From the cell containing the given text, extract its center point as [x, y] coordinate. 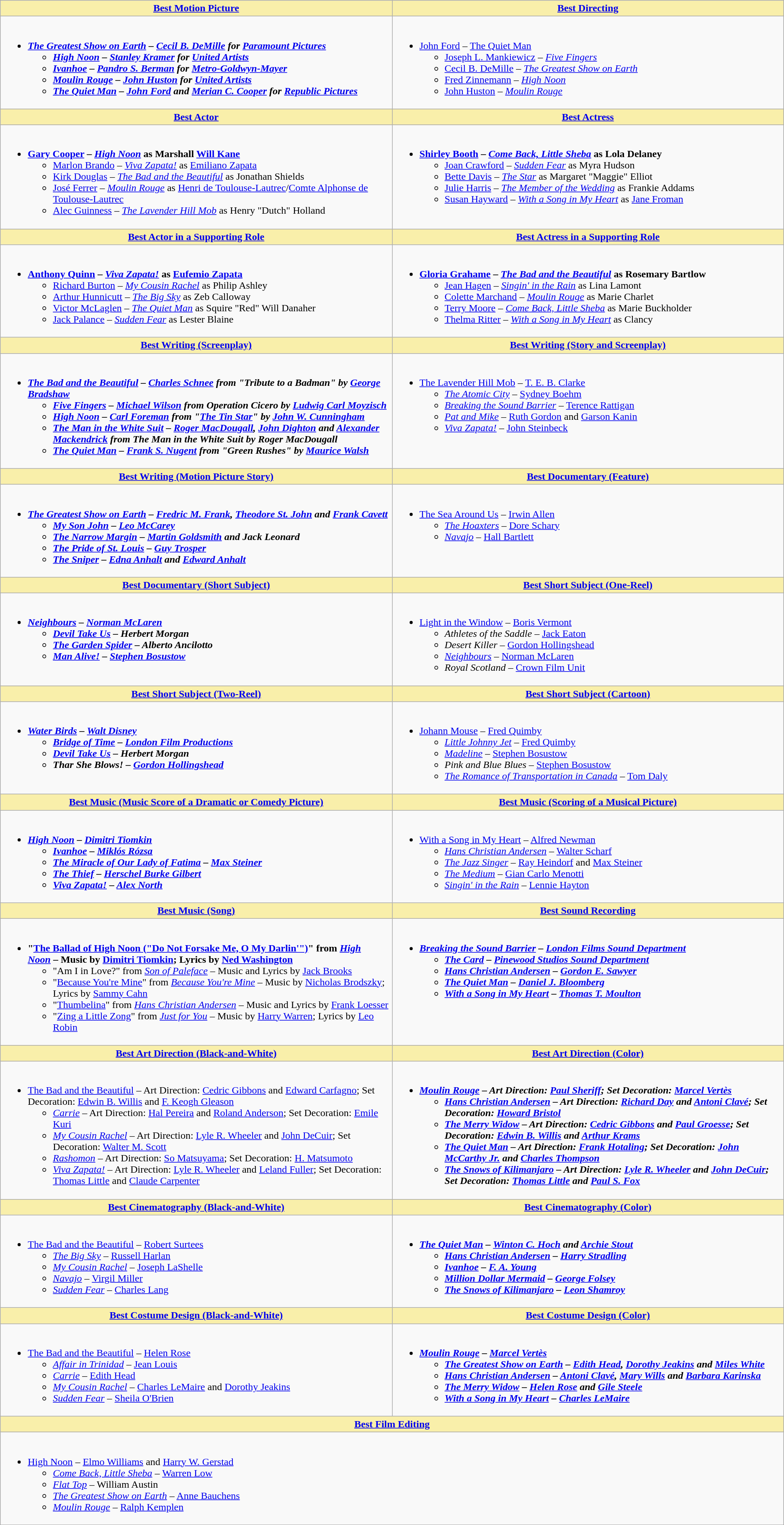
Best Actor in a Supporting Role [196, 237]
The Sea Around Us – Irwin Allen The Hoaxters – Dore ScharyNavajo – Hall Bartlett [588, 530]
Best Music (Music Score of a Dramatic or Comedy Picture) [196, 802]
Best Costume Design (Color) [588, 1316]
Best Art Direction (Color) [588, 1053]
Best Cinematography (Black-and-White) [196, 1207]
Best Actress in a Supporting Role [588, 237]
Best Film Editing [392, 1424]
Best Short Subject (Cartoon) [588, 693]
Best Directing [588, 8]
Best Documentary (Short Subject) [196, 585]
Best Motion Picture [196, 8]
Best Music (Scoring of a Musical Picture) [588, 802]
Best Writing (Screenplay) [196, 345]
Best Documentary (Feature) [588, 476]
Best Writing (Story and Screenplay) [588, 345]
Neighbours – Norman McLaren Devil Take Us – Herbert MorganThe Garden Spider – Alberto AncilottoMan Alive! – Stephen Bosustow [196, 639]
Best Art Direction (Black-and-White) [196, 1053]
Best Actor [196, 117]
Best Cinematography (Color) [588, 1207]
Water Birds – Walt Disney Bridge of Time – London Film ProductionsDevil Take Us – Herbert MorganThar She Blows! – Gordon Hollingshead [196, 748]
Best Writing (Motion Picture Story) [196, 476]
Best Costume Design (Black-and-White) [196, 1316]
Best Sound Recording [588, 911]
Best Actress [588, 117]
Best Short Subject (One-Reel) [588, 585]
Best Music (Song) [196, 911]
Best Short Subject (Two-Reel) [196, 693]
